Identify which cell holds the provided text, then report its [x, y] central coordinate. 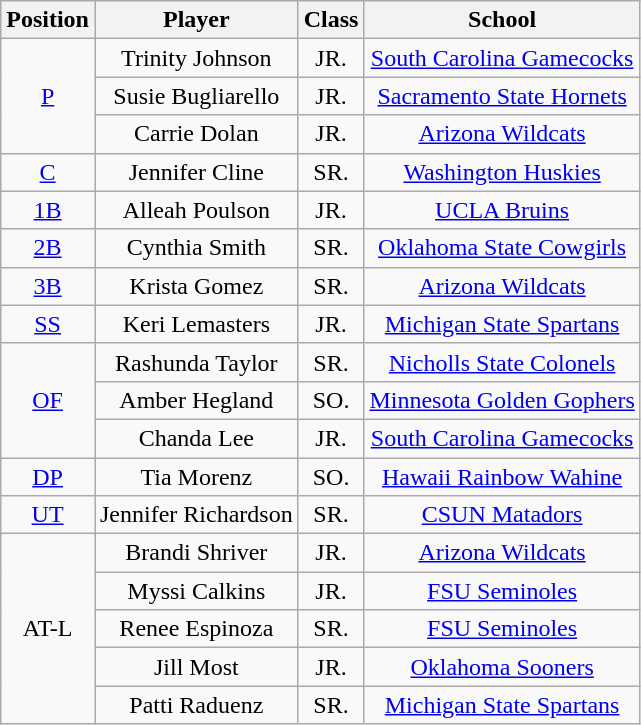
P [48, 96]
Jennifer Richardson [196, 515]
Rashunda Taylor [196, 362]
AT-L [48, 629]
Alleah Poulson [196, 210]
Patti Raduenz [196, 705]
Chanda Lee [196, 438]
Oklahoma Sooners [502, 667]
Jill Most [196, 667]
School [502, 20]
Keri Lemasters [196, 324]
DP [48, 477]
UT [48, 515]
Washington Huskies [502, 172]
Oklahoma State Cowgirls [502, 248]
Position [48, 20]
Myssi Calkins [196, 591]
Tia Morenz [196, 477]
SS [48, 324]
Renee Espinoza [196, 629]
Carrie Dolan [196, 134]
OF [48, 400]
Amber Hegland [196, 400]
C [48, 172]
Minnesota Golden Gophers [502, 400]
Sacramento State Hornets [502, 96]
Hawaii Rainbow Wahine [502, 477]
Player [196, 20]
UCLA Bruins [502, 210]
Jennifer Cline [196, 172]
1B [48, 210]
Susie Bugliarello [196, 96]
Nicholls State Colonels [502, 362]
Cynthia Smith [196, 248]
CSUN Matadors [502, 515]
Trinity Johnson [196, 58]
3B [48, 286]
Class [331, 20]
Krista Gomez [196, 286]
Brandi Shriver [196, 553]
2B [48, 248]
